Identify which cell holds the provided text, then report its [x, y] central coordinate. 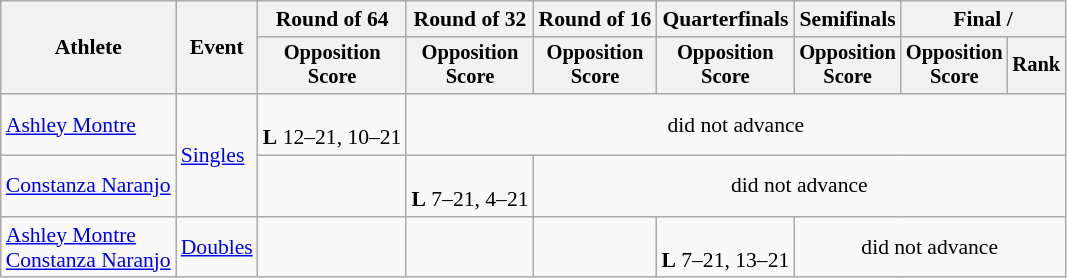
Event [217, 48]
Round of 32 [470, 19]
L 12–21, 10–21 [332, 124]
Semifinals [848, 19]
Ashley Montre [88, 124]
Singles [217, 155]
Doubles [217, 248]
Rank [1036, 66]
Constanza Naranjo [88, 186]
Quarterfinals [725, 19]
Round of 16 [596, 19]
Ashley MontreConstanza Naranjo [88, 248]
L 7–21, 13–21 [725, 248]
Athlete [88, 48]
Final / [983, 19]
Round of 64 [332, 19]
L 7–21, 4–21 [470, 186]
